Search for the cell housing the specified text and yield its [x, y] center coordinate. 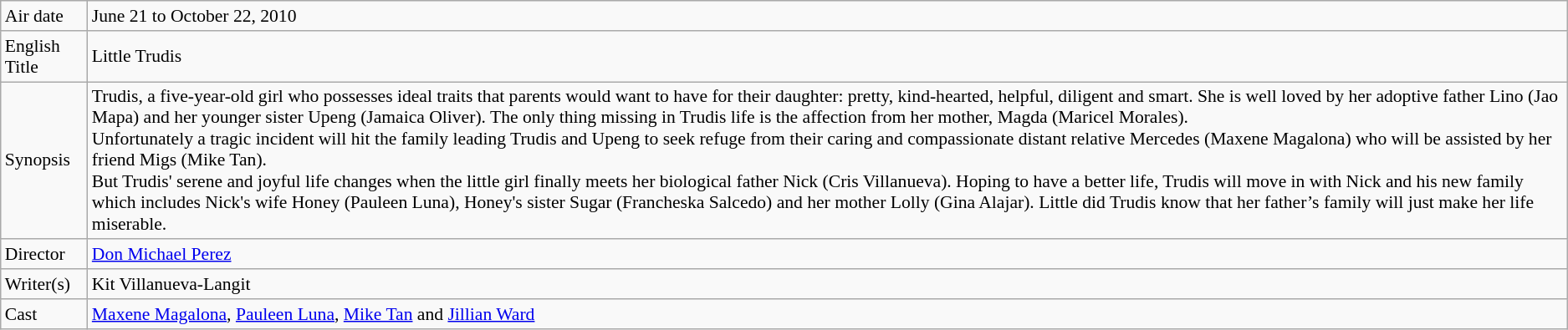
Kit Villanueva-Langit [828, 284]
Cast [44, 314]
Synopsis [44, 160]
Little Trudis [828, 57]
Don Michael Perez [828, 255]
Director [44, 255]
Air date [44, 16]
Maxene Magalona, Pauleen Luna, Mike Tan and Jillian Ward [828, 314]
Writer(s) [44, 284]
English Title [44, 57]
June 21 to October 22, 2010 [828, 16]
